Search for the cell housing the specified text and yield its (x, y) center coordinate. 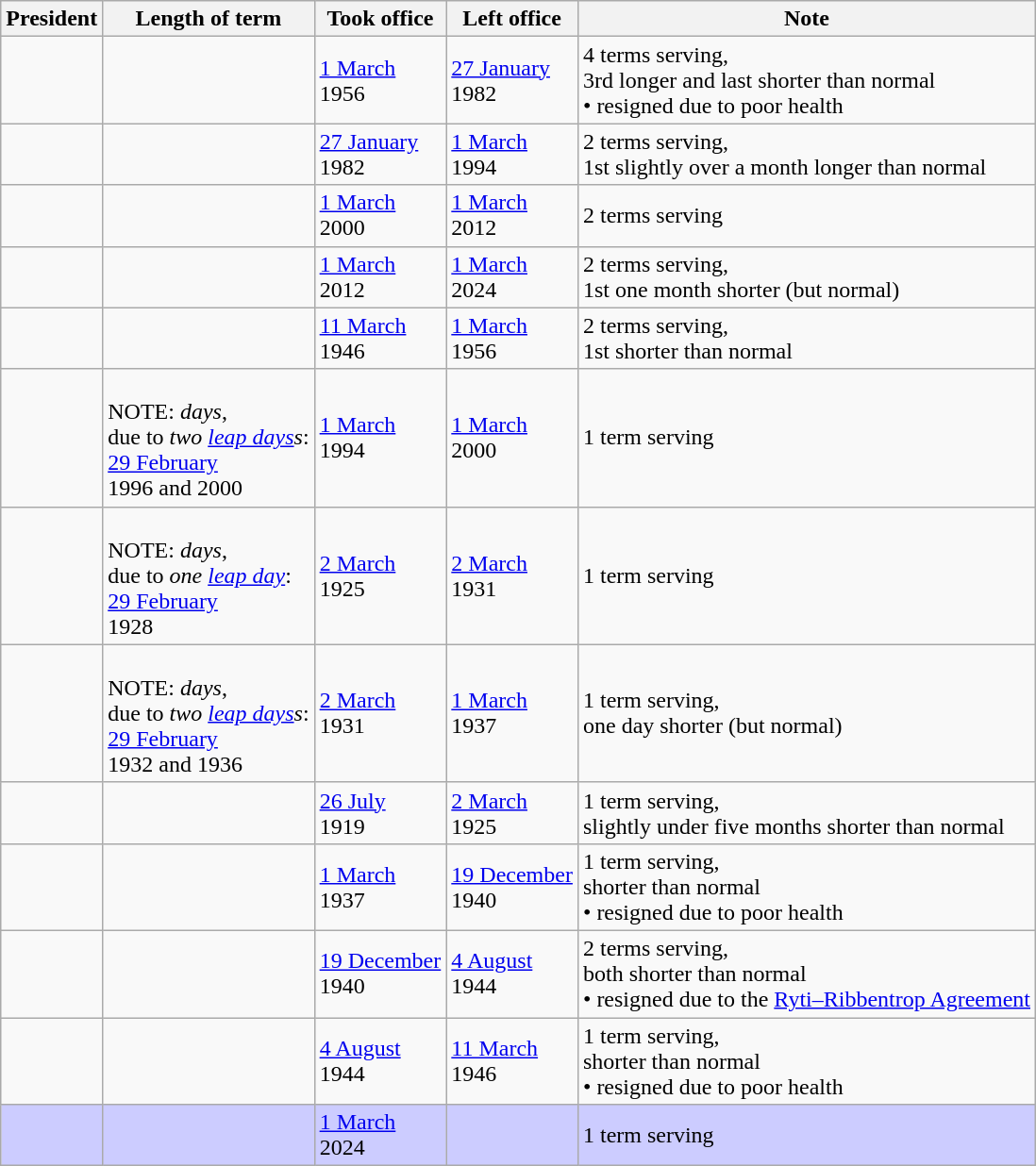
1 term serving,slightly under five months shorter than normal (806, 813)
2 terms serving,1st slightly over a month longer than normal (806, 155)
NOTE: days,due to two leap dayss:29 February1932 and 1936 (209, 713)
President (52, 19)
Note (806, 19)
NOTE: days,due to one leap day:29 February1928 (209, 575)
2 terms serving,1st shorter than normal (806, 338)
26 July1919 (380, 813)
NOTE: days,due to two leap dayss:29 February1996 and 2000 (209, 438)
2 terms serving,both shorter than normal• resigned due to the Ryti–Ribbentrop Agreement (806, 974)
Left office (512, 19)
Length of term (209, 19)
1 term serving,one day shorter (but normal) (806, 713)
Took office (380, 19)
2 terms serving,1st one month shorter (but normal) (806, 277)
2 terms serving (806, 215)
4 terms serving,3rd longer and last shorter than normal• resigned due to poor health (806, 80)
